From the cell containing the given text, extract its center point as (x, y) coordinate. 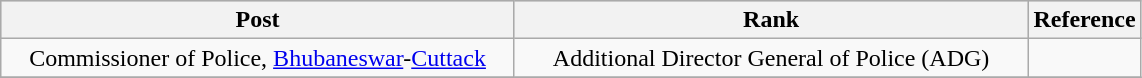
Reference (1084, 20)
Post (258, 20)
Additional Director General of Police (ADG) (771, 58)
Commissioner of Police, Bhubaneswar-Cuttack (258, 58)
Rank (771, 20)
